Locate the cell with the specified text and output its (x, y) center coordinate. 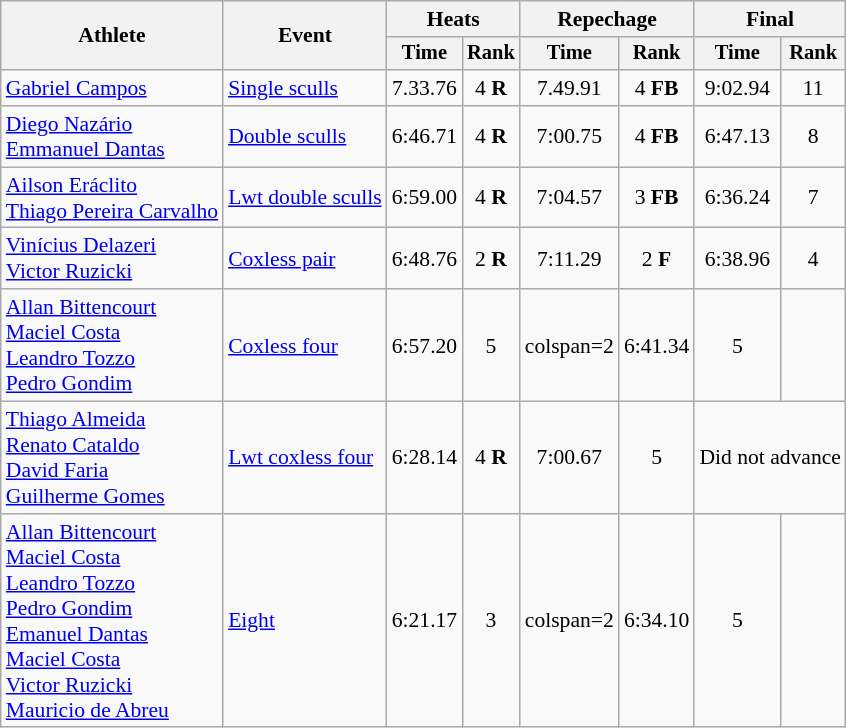
Final (770, 19)
11 (813, 88)
3 FB (656, 198)
Athlete (112, 36)
Thiago AlmeidaRenato CataldoDavid FariaGuilherme Gomes (112, 458)
2 R (491, 258)
Did not advance (770, 458)
Ailson EráclitoThiago Pereira Carvalho (112, 198)
6:28.14 (424, 458)
3 (491, 621)
6:38.96 (737, 258)
Lwt coxless four (305, 458)
Lwt double sculls (305, 198)
6:57.20 (424, 345)
7:00.75 (570, 136)
Allan BittencourtMaciel CostaLeandro TozzoPedro GondimEmanuel DantasMaciel CostaVictor RuzickiMauricio de Abreu (112, 621)
7:00.67 (570, 458)
Event (305, 36)
Double sculls (305, 136)
Heats (454, 19)
7 (813, 198)
Single sculls (305, 88)
7:11.29 (570, 258)
6:36.24 (737, 198)
6:41.34 (656, 345)
4 (813, 258)
Vinícius DelazeriVictor Ruzicki (112, 258)
Gabriel Campos (112, 88)
Coxless four (305, 345)
6:47.13 (737, 136)
6:48.76 (424, 258)
2 F (656, 258)
6:46.71 (424, 136)
9:02.94 (737, 88)
6:21.17 (424, 621)
6:34.10 (656, 621)
6:59.00 (424, 198)
7:04.57 (570, 198)
Repechage (608, 19)
7.33.76 (424, 88)
7.49.91 (570, 88)
Allan BittencourtMaciel CostaLeandro TozzoPedro Gondim (112, 345)
Eight (305, 621)
Coxless pair (305, 258)
Diego NazárioEmmanuel Dantas (112, 136)
8 (813, 136)
